From the cell containing the given text, extract its center point as (x, y) coordinate. 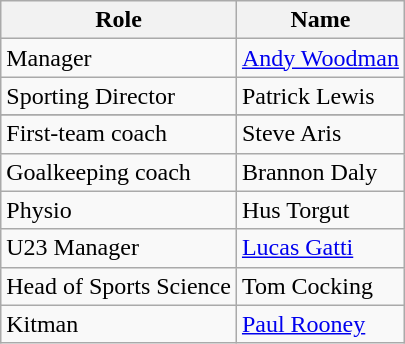
Sporting Director (119, 96)
Steve Aris (320, 134)
U23 Manager (119, 248)
Brannon Daly (320, 172)
Name (320, 20)
Head of Sports Science (119, 286)
Tom Cocking (320, 286)
First-team coach (119, 134)
Paul Rooney (320, 324)
Lucas Gatti (320, 248)
Manager (119, 58)
Role (119, 20)
Kitman (119, 324)
Goalkeeping coach (119, 172)
Patrick Lewis (320, 96)
Physio (119, 210)
Hus Torgut (320, 210)
Andy Woodman (320, 58)
